From the cell containing the given text, extract its center point as (X, Y) coordinate. 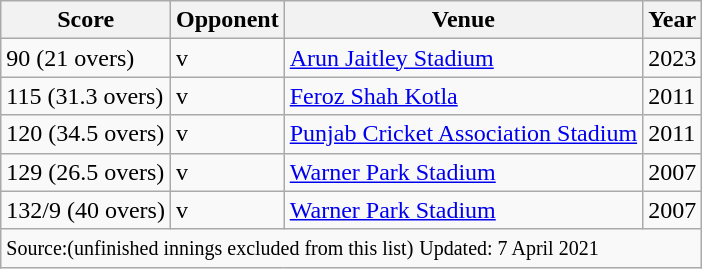
Score (86, 20)
90 (21 overs) (86, 58)
Opponent (227, 20)
Punjab Cricket Association Stadium (463, 134)
2023 (672, 58)
129 (26.5 overs) (86, 172)
Feroz Shah Kotla (463, 96)
Year (672, 20)
115 (31.3 overs) (86, 96)
Source:(unfinished innings excluded from this list) Updated: 7 April 2021 (352, 248)
120 (34.5 overs) (86, 134)
Arun Jaitley Stadium (463, 58)
132/9 (40 overs) (86, 210)
Venue (463, 20)
